Find where the given text appears and provide that cell's center as [X, Y] coordinate. 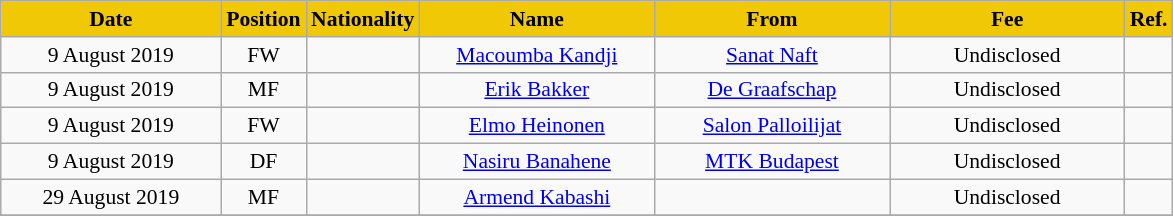
Erik Bakker [536, 90]
Macoumba Kandji [536, 55]
Sanat Naft [772, 55]
From [772, 19]
DF [264, 162]
De Graafschap [772, 90]
Date [111, 19]
Fee [1008, 19]
Elmo Heinonen [536, 126]
Salon Palloilijat [772, 126]
MTK Budapest [772, 162]
Ref. [1149, 19]
29 August 2019 [111, 197]
Nasiru Banahene [536, 162]
Position [264, 19]
Armend Kabashi [536, 197]
Name [536, 19]
Nationality [362, 19]
